Output the [x, y] coordinate of the center of the cell containing the given text.  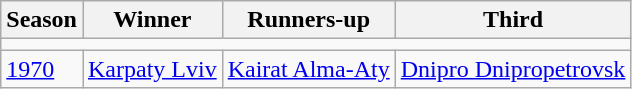
Third [513, 20]
Kairat Alma-Aty [308, 69]
Runners-up [308, 20]
Season [42, 20]
1970 [42, 69]
Karpaty Lviv [152, 69]
Dnipro Dnipropetrovsk [513, 69]
Winner [152, 20]
